Find where the given text appears and provide that cell's center as (X, Y) coordinate. 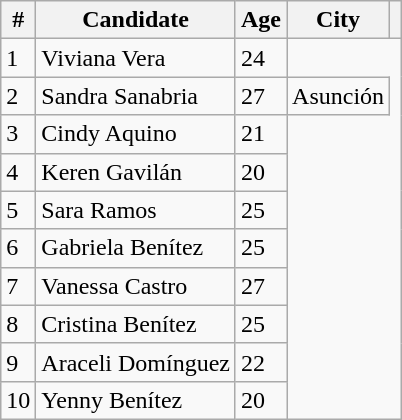
22 (260, 362)
# (18, 20)
Candidate (136, 20)
Cindy Aquino (136, 134)
9 (18, 362)
8 (18, 324)
7 (18, 286)
Age (260, 20)
1 (18, 58)
Yenny Benítez (136, 400)
Araceli Domínguez (136, 362)
Gabriela Benítez (136, 248)
Keren Gavilán (136, 172)
5 (18, 210)
24 (260, 58)
10 (18, 400)
3 (18, 134)
Sara Ramos (136, 210)
21 (260, 134)
Asunción (338, 96)
City (338, 20)
Viviana Vera (136, 58)
Vanessa Castro (136, 286)
2 (18, 96)
Cristina Benítez (136, 324)
Sandra Sanabria (136, 96)
6 (18, 248)
4 (18, 172)
